Locate the cell with the specified text and output its (x, y) center coordinate. 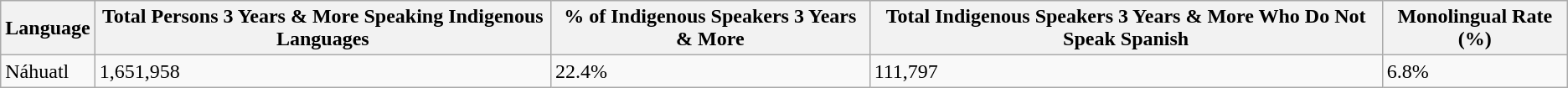
111,797 (1126, 71)
Total Indigenous Speakers 3 Years & More Who Do Not Speak Spanish (1126, 28)
Náhuatl (48, 71)
Total Persons 3 Years & More Speaking Indigenous Languages (322, 28)
1,651,958 (322, 71)
Language (48, 28)
Monolingual Rate (%) (1474, 28)
22.4% (710, 71)
% of Indigenous Speakers 3 Years & More (710, 28)
6.8% (1474, 71)
